Identify which cell holds the provided text, then report its (x, y) central coordinate. 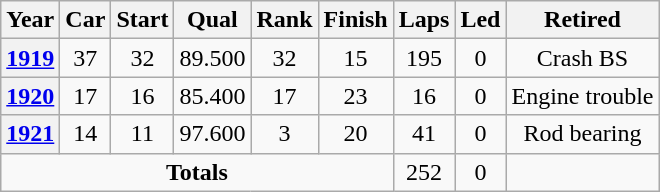
1919 (30, 58)
20 (356, 134)
15 (356, 58)
23 (356, 96)
Rod bearing (582, 134)
Start (142, 20)
41 (424, 134)
Engine trouble (582, 96)
Year (30, 20)
11 (142, 134)
Laps (424, 20)
195 (424, 58)
Finish (356, 20)
3 (284, 134)
89.500 (212, 58)
1920 (30, 96)
Led (480, 20)
252 (424, 172)
14 (86, 134)
Crash BS (582, 58)
Rank (284, 20)
Retired (582, 20)
97.600 (212, 134)
85.400 (212, 96)
37 (86, 58)
Car (86, 20)
Qual (212, 20)
1921 (30, 134)
Totals (197, 172)
